Provide the (X, Y) coordinate of the cell's center where the given text is located.  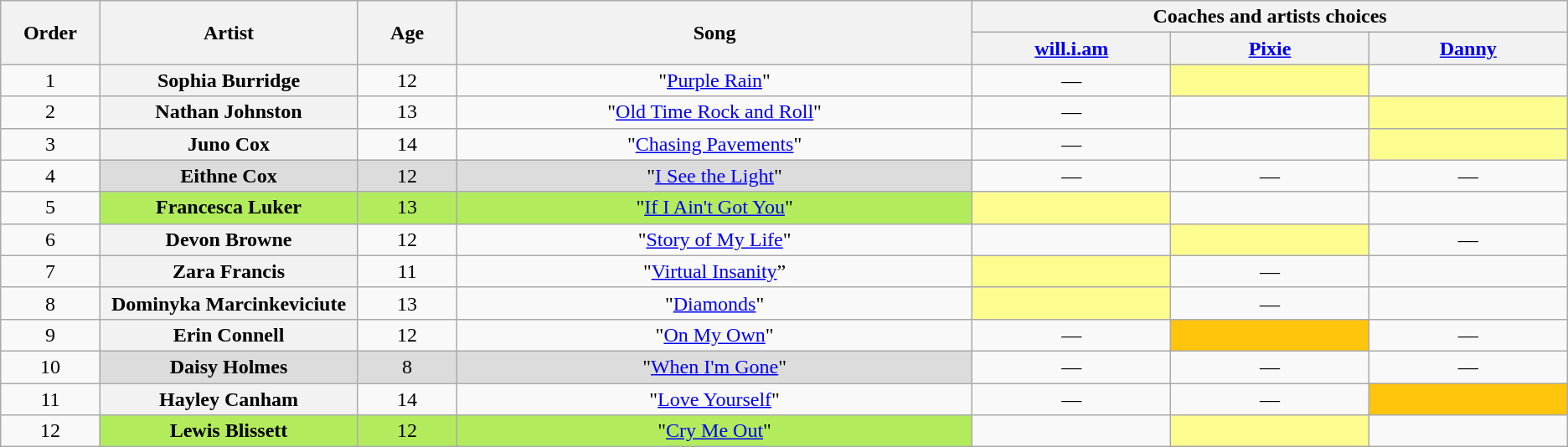
"Cry Me Out" (714, 431)
Zara Francis (229, 271)
Erin Connell (229, 335)
Age (407, 33)
Juno Cox (229, 144)
"Old Time Rock and Roll" (714, 112)
Daisy Holmes (229, 367)
7 (50, 271)
9 (50, 335)
"I See the Light" (714, 176)
"Diamonds" (714, 303)
Order (50, 33)
Devon Browne (229, 239)
"Chasing Pavements" (714, 144)
3 (50, 144)
Dominyka Marcinkeviciute (229, 303)
Sophia Burridge (229, 80)
1 (50, 80)
6 (50, 239)
Artist (229, 33)
Coaches and artists choices (1270, 17)
Eithne Cox (229, 176)
"On My Own" (714, 335)
Lewis Blissett (229, 431)
Song (714, 33)
"If I Ain't Got You" (714, 208)
"When I'm Gone" (714, 367)
10 (50, 367)
Danny (1467, 49)
2 (50, 112)
"Purple Rain" (714, 80)
"Story of My Life" (714, 239)
Francesca Luker (229, 208)
5 (50, 208)
Nathan Johnston (229, 112)
4 (50, 176)
Hayley Canham (229, 399)
will.i.am (1072, 49)
"Virtual Insanity” (714, 271)
Pixie (1270, 49)
"Love Yourself" (714, 399)
